Identify which cell holds the provided text, then report its [x, y] central coordinate. 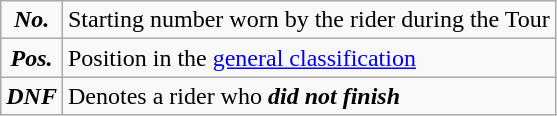
No. [32, 20]
Denotes a rider who did not finish [308, 96]
DNF [32, 96]
Starting number worn by the rider during the Tour [308, 20]
Pos. [32, 58]
Position in the general classification [308, 58]
